Locate the cell with the specified text and output its (x, y) center coordinate. 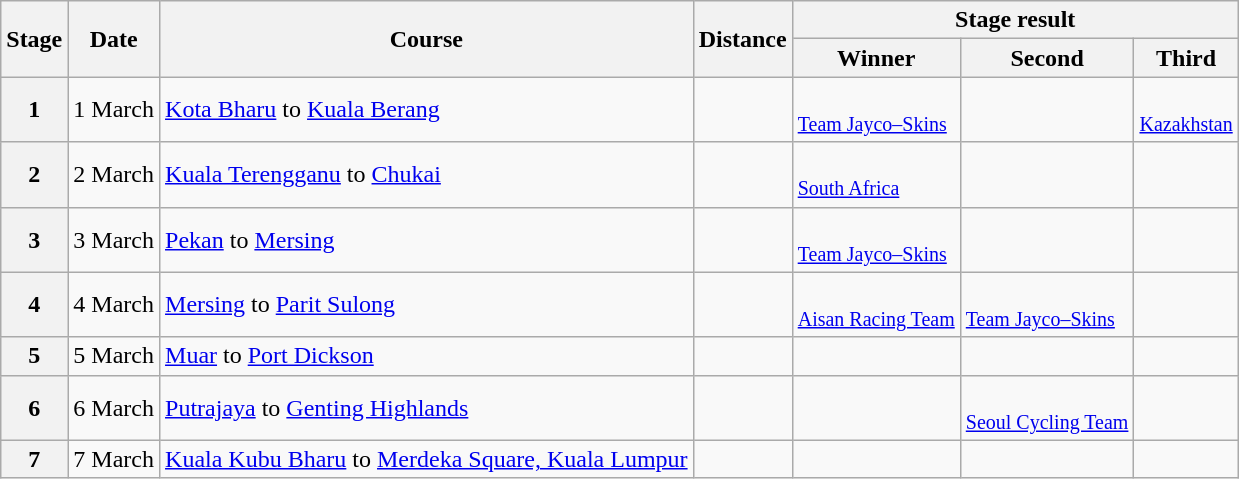
Second (1047, 58)
Stage result (1015, 20)
6 (34, 408)
5 (34, 356)
Kuala Terengganu to Chukai (427, 174)
5 March (114, 356)
Pekan to Mersing (427, 240)
3 March (114, 240)
7 March (114, 459)
South Africa (876, 174)
Putrajaya to Genting Highlands (427, 408)
Kota Bharu to Kuala Berang (427, 110)
6 March (114, 408)
Mersing to Parit Sulong (427, 304)
Kuala Kubu Bharu to Merdeka Square, Kuala Lumpur (427, 459)
3 (34, 240)
2 (34, 174)
Date (114, 39)
1 March (114, 110)
Kazakhstan (1186, 110)
Stage (34, 39)
7 (34, 459)
Course (427, 39)
Seoul Cycling Team (1047, 408)
2 March (114, 174)
1 (34, 110)
Distance (742, 39)
Muar to Port Dickson (427, 356)
Third (1186, 58)
4 March (114, 304)
Winner (876, 58)
4 (34, 304)
Aisan Racing Team (876, 304)
